Return the [x, y] coordinate for the center point of the cell that contains the specified text.  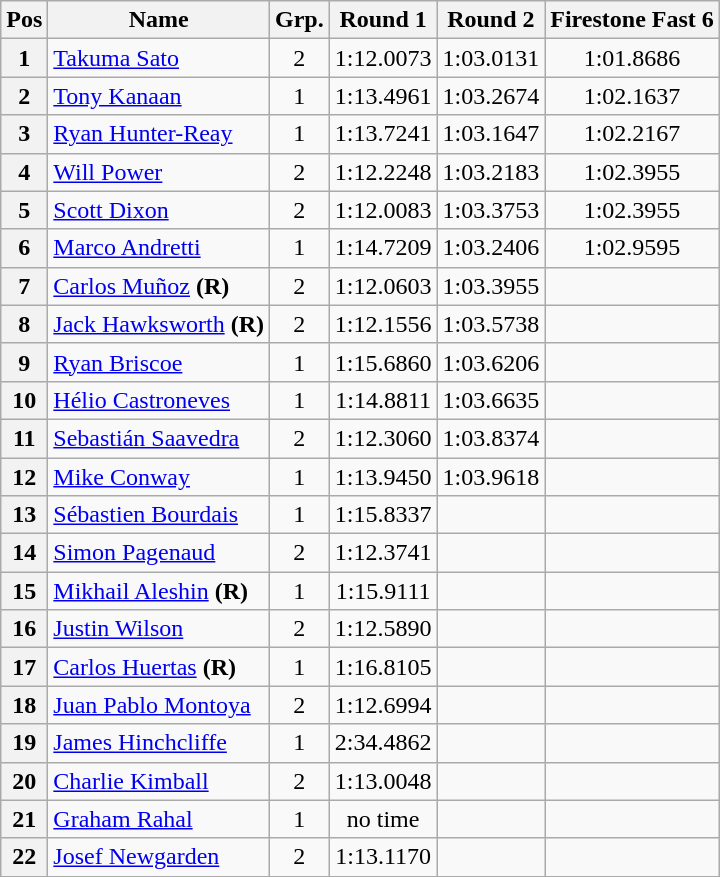
Sébastien Bourdais [159, 515]
1:03.8374 [491, 438]
Ryan Hunter-Reay [159, 134]
Will Power [159, 172]
no time [383, 819]
1:13.9450 [383, 477]
1:13.1170 [383, 857]
1:12.0083 [383, 210]
1:03.9618 [491, 477]
1:03.6635 [491, 400]
Takuma Sato [159, 58]
1:03.2674 [491, 96]
Tony Kanaan [159, 96]
21 [24, 819]
Jack Hawksworth (R) [159, 324]
5 [24, 210]
1:15.6860 [383, 362]
1:03.3955 [491, 286]
11 [24, 438]
Firestone Fast 6 [632, 20]
Scott Dixon [159, 210]
17 [24, 667]
1:12.2248 [383, 172]
1:02.9595 [632, 248]
1:14.7209 [383, 248]
Grp. [300, 20]
13 [24, 515]
Round 2 [491, 20]
Josef Newgarden [159, 857]
Hélio Castroneves [159, 400]
4 [24, 172]
7 [24, 286]
9 [24, 362]
1:12.6994 [383, 705]
James Hinchcliffe [159, 743]
1:03.6206 [491, 362]
Mike Conway [159, 477]
1:12.5890 [383, 629]
15 [24, 591]
3 [24, 134]
1:03.2183 [491, 172]
1:03.2406 [491, 248]
Carlos Muñoz (R) [159, 286]
12 [24, 477]
Charlie Kimball [159, 781]
1:03.5738 [491, 324]
Simon Pagenaud [159, 553]
1:03.3753 [491, 210]
Name [159, 20]
1:15.8337 [383, 515]
Mikhail Aleshin (R) [159, 591]
1:12.1556 [383, 324]
Sebastián Saavedra [159, 438]
1:01.8686 [632, 58]
1:16.8105 [383, 667]
1:02.1637 [632, 96]
16 [24, 629]
8 [24, 324]
19 [24, 743]
22 [24, 857]
1:14.8811 [383, 400]
14 [24, 553]
2:34.4862 [383, 743]
Justin Wilson [159, 629]
1:03.1647 [491, 134]
1:12.0073 [383, 58]
1:13.0048 [383, 781]
1:13.7241 [383, 134]
10 [24, 400]
Marco Andretti [159, 248]
6 [24, 248]
Ryan Briscoe [159, 362]
Graham Rahal [159, 819]
1:12.0603 [383, 286]
1:02.2167 [632, 134]
Juan Pablo Montoya [159, 705]
Pos [24, 20]
Carlos Huertas (R) [159, 667]
1:13.4961 [383, 96]
20 [24, 781]
1:15.9111 [383, 591]
Round 1 [383, 20]
1:03.0131 [491, 58]
18 [24, 705]
1:12.3741 [383, 553]
1:12.3060 [383, 438]
